Provide the [x, y] coordinate of the cell's center where the given text is located.  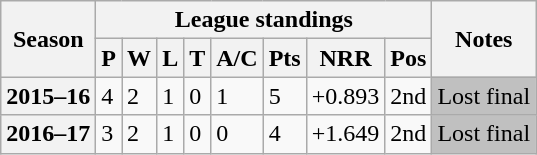
NRR [346, 58]
T [198, 58]
L [170, 58]
Notes [484, 39]
+0.893 [346, 96]
3 [109, 134]
A/C [237, 58]
League standings [264, 20]
Pts [284, 58]
+1.649 [346, 134]
Season [48, 39]
2016–17 [48, 134]
W [140, 58]
5 [284, 96]
P [109, 58]
Pos [408, 58]
2015–16 [48, 96]
